Find where the given text appears and provide that cell's center as [X, Y] coordinate. 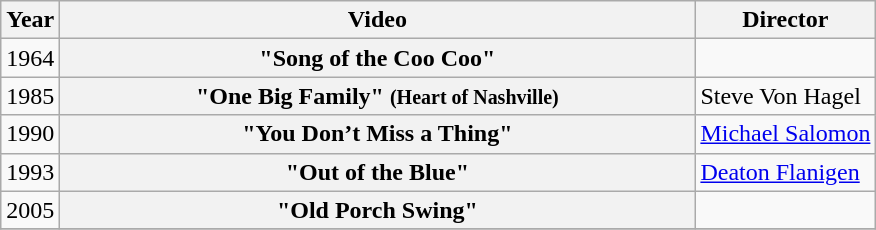
"Song of the Coo Coo" [378, 58]
Michael Salomon [786, 134]
"One Big Family" (Heart of Nashville) [378, 96]
"Out of the Blue" [378, 172]
Deaton Flanigen [786, 172]
1993 [30, 172]
"You Don’t Miss a Thing" [378, 134]
Steve Von Hagel [786, 96]
1985 [30, 96]
1990 [30, 134]
2005 [30, 210]
"Old Porch Swing" [378, 210]
1964 [30, 58]
Director [786, 20]
Year [30, 20]
Video [378, 20]
